Locate the cell with the specified text and output its [x, y] center coordinate. 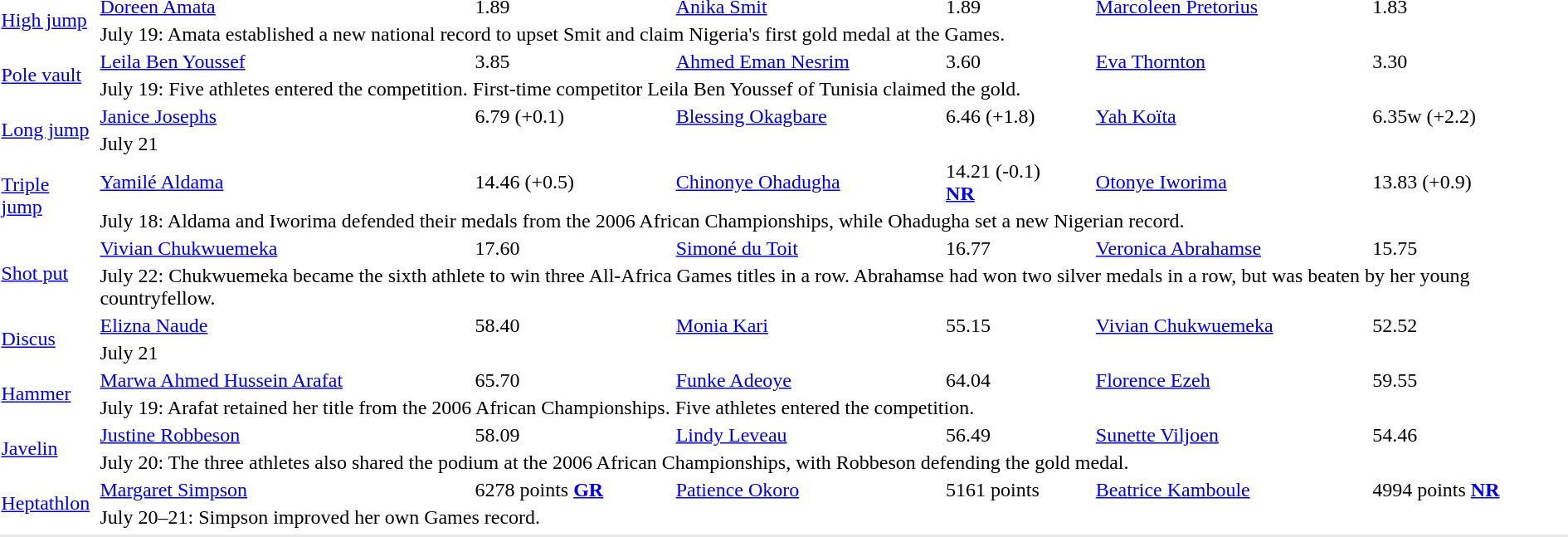
Hammer [48, 393]
Ahmed Eman Nesrim [808, 61]
Triple jump [48, 196]
59.55 [1470, 380]
July 20–21: Simpson improved her own Games record. [833, 517]
56.49 [1019, 435]
July 20: The three athletes also shared the podium at the 2006 African Championships, with Robbeson defending the gold medal. [833, 462]
Florence Ezeh [1231, 380]
Justine Robbeson [285, 435]
6278 points GR [572, 490]
Beatrice Kamboule [1231, 490]
Elizna Naude [285, 325]
Javelin [48, 448]
Pole vault [48, 75]
58.40 [572, 325]
3.60 [1019, 61]
Marwa Ahmed Hussein Arafat [285, 380]
Blessing Okagbare [808, 116]
July 18: Aldama and Iworima defended their medals from the 2006 African Championships, while Ohadugha set a new Nigerian record. [833, 221]
Eva Thornton [1231, 61]
54.46 [1470, 435]
65.70 [572, 380]
6.79 (+0.1) [572, 116]
July 19: Five athletes entered the competition. First-time competitor Leila Ben Youssef of Tunisia claimed the gold. [833, 89]
Heptathlon [48, 503]
Leila Ben Youssef [285, 61]
6.35w (+2.2) [1470, 116]
3.85 [572, 61]
July 19: Amata established a new national record to upset Smit and claim Nigeria's first gold medal at the Games. [833, 34]
Long jump [48, 129]
3.30 [1470, 61]
13.83 (+0.9) [1470, 183]
Margaret Simpson [285, 490]
Monia Kari [808, 325]
Simoné du Toit [808, 248]
64.04 [1019, 380]
Otonye Iworima [1231, 183]
Shot put [48, 273]
Funke Adeoye [808, 380]
Lindy Leveau [808, 435]
14.21 (-0.1)NR [1019, 183]
5161 points [1019, 490]
Yah Koïta [1231, 116]
Sunette Viljoen [1231, 435]
July 19: Arafat retained her title from the 2006 African Championships. Five athletes entered the competition. [833, 408]
55.15 [1019, 325]
Veronica Abrahamse [1231, 248]
Patience Okoro [808, 490]
14.46 (+0.5) [572, 183]
4994 points NR [1470, 490]
58.09 [572, 435]
16.77 [1019, 248]
17.60 [572, 248]
6.46 (+1.8) [1019, 116]
Discus [48, 339]
52.52 [1470, 325]
Chinonye Ohadugha [808, 183]
Yamilé Aldama [285, 183]
Janice Josephs [285, 116]
15.75 [1470, 248]
